Locate the cell with the specified text and output its (X, Y) center coordinate. 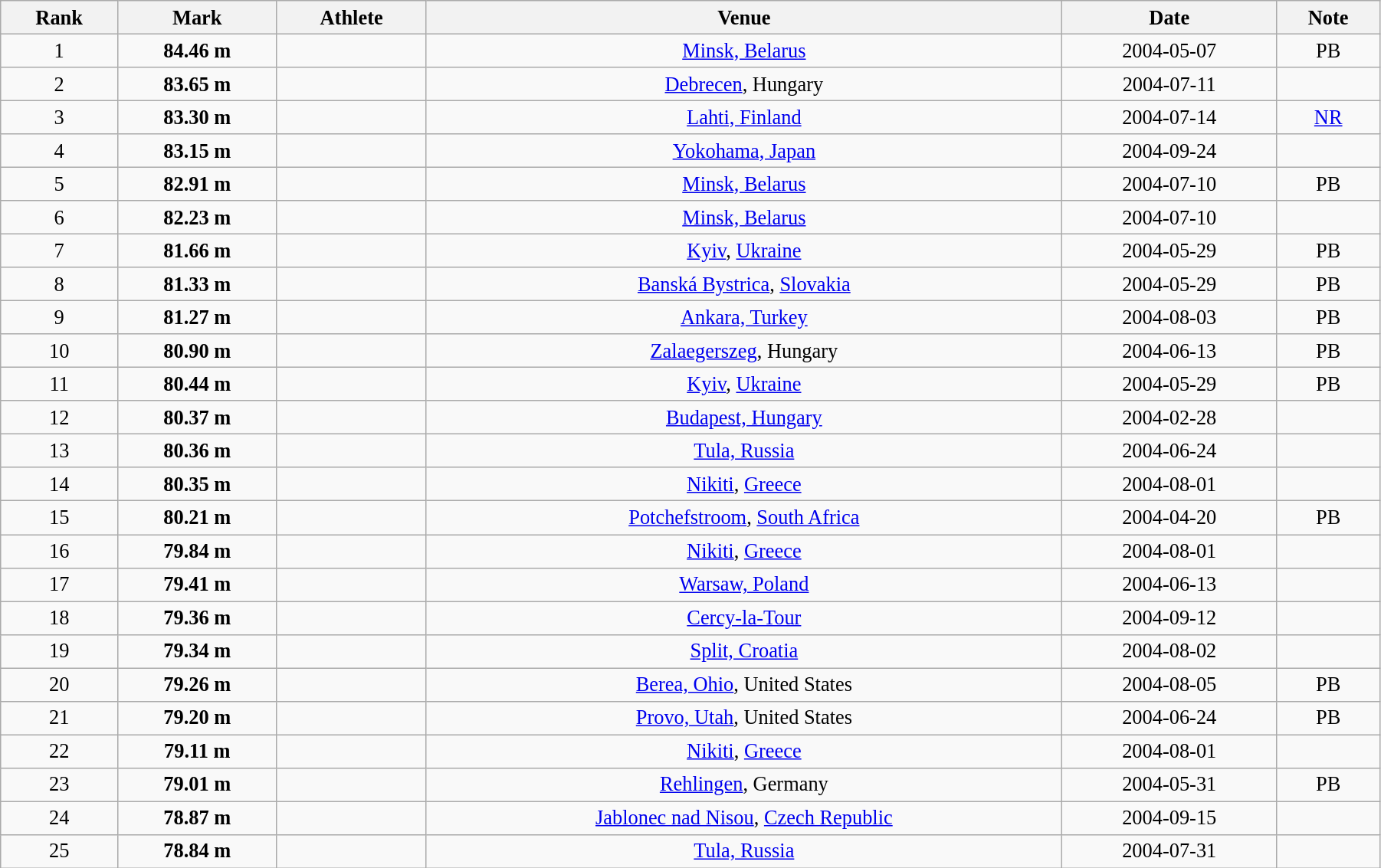
Venue (743, 17)
2004-09-15 (1169, 817)
Split, Croatia (743, 651)
82.91 m (198, 184)
2004-02-28 (1169, 418)
11 (60, 384)
17 (60, 585)
7 (60, 251)
Banská Bystrica, Slovakia (743, 284)
83.65 m (198, 84)
79.84 m (198, 551)
80.37 m (198, 418)
2004-05-07 (1169, 51)
19 (60, 651)
5 (60, 184)
Potchefstroom, South Africa (743, 518)
80.90 m (198, 351)
Date (1169, 17)
82.23 m (198, 218)
79.34 m (198, 651)
21 (60, 718)
2004-07-31 (1169, 851)
Zalaegerszeg, Hungary (743, 351)
16 (60, 551)
2004-07-11 (1169, 84)
Jablonec nad Nisou, Czech Republic (743, 817)
79.11 m (198, 751)
81.27 m (198, 317)
12 (60, 418)
Debrecen, Hungary (743, 84)
Yokohama, Japan (743, 151)
2004-09-12 (1169, 617)
80.35 m (198, 484)
Athlete (351, 17)
80.36 m (198, 450)
23 (60, 784)
79.36 m (198, 617)
25 (60, 851)
2004-09-24 (1169, 151)
80.21 m (198, 518)
Berea, Ohio, United States (743, 684)
3 (60, 117)
4 (60, 151)
18 (60, 617)
83.15 m (198, 151)
79.20 m (198, 718)
1 (60, 51)
10 (60, 351)
84.46 m (198, 51)
Provo, Utah, United States (743, 718)
79.41 m (198, 585)
2004-08-02 (1169, 651)
79.26 m (198, 684)
Note (1329, 17)
2 (60, 84)
2004-08-03 (1169, 317)
81.66 m (198, 251)
80.44 m (198, 384)
83.30 m (198, 117)
8 (60, 284)
13 (60, 450)
81.33 m (198, 284)
Mark (198, 17)
2004-07-14 (1169, 117)
Rank (60, 17)
2004-04-20 (1169, 518)
Rehlingen, Germany (743, 784)
22 (60, 751)
2004-08-05 (1169, 684)
15 (60, 518)
9 (60, 317)
20 (60, 684)
2004-05-31 (1169, 784)
NR (1329, 117)
Warsaw, Poland (743, 585)
Budapest, Hungary (743, 418)
79.01 m (198, 784)
Cercy-la-Tour (743, 617)
78.87 m (198, 817)
24 (60, 817)
14 (60, 484)
Lahti, Finland (743, 117)
6 (60, 218)
Ankara, Turkey (743, 317)
78.84 m (198, 851)
